Find where the given text appears and provide that cell's center as (X, Y) coordinate. 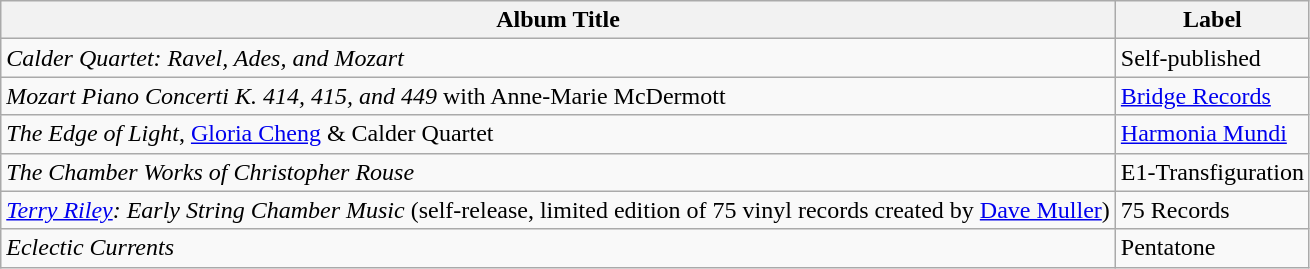
E1-Transfiguration (1212, 172)
Calder Quartet: Ravel, Ades, and Mozart (558, 58)
Album Title (558, 20)
Label (1212, 20)
Harmonia Mundi (1212, 134)
75 Records (1212, 210)
Mozart Piano Concerti K. 414, 415, and 449 with Anne-Marie McDermott (558, 96)
Terry Riley: Early String Chamber Music (self-release, limited edition of 75 vinyl records created by Dave Muller) (558, 210)
Self-published (1212, 58)
Eclectic Currents (558, 248)
The Chamber Works of Christopher Rouse (558, 172)
Pentatone (1212, 248)
Bridge Records (1212, 96)
The Edge of Light, Gloria Cheng & Calder Quartet (558, 134)
